Detect which cell encompasses the target text, then output its [x, y] center coordinate. 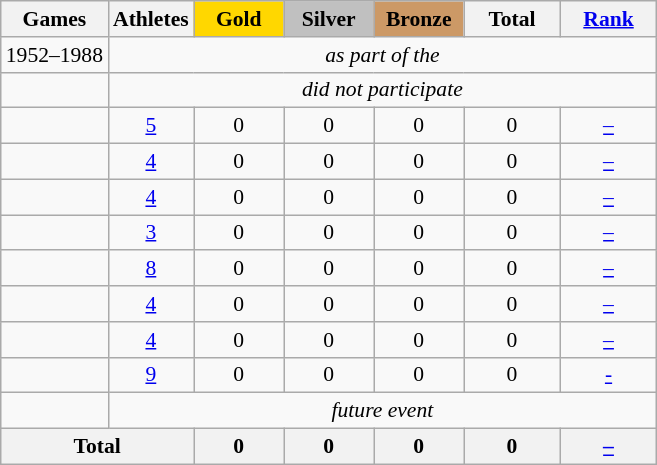
8 [151, 269]
- [608, 375]
Games [54, 19]
Rank [608, 19]
Bronze [419, 19]
as part of the [382, 55]
5 [151, 126]
future event [382, 411]
Gold [239, 19]
3 [151, 233]
1952–1988 [54, 55]
did not participate [382, 90]
Silver [329, 19]
9 [151, 375]
Athletes [151, 19]
